Return the [X, Y] coordinate for the center point of the cell that contains the specified text.  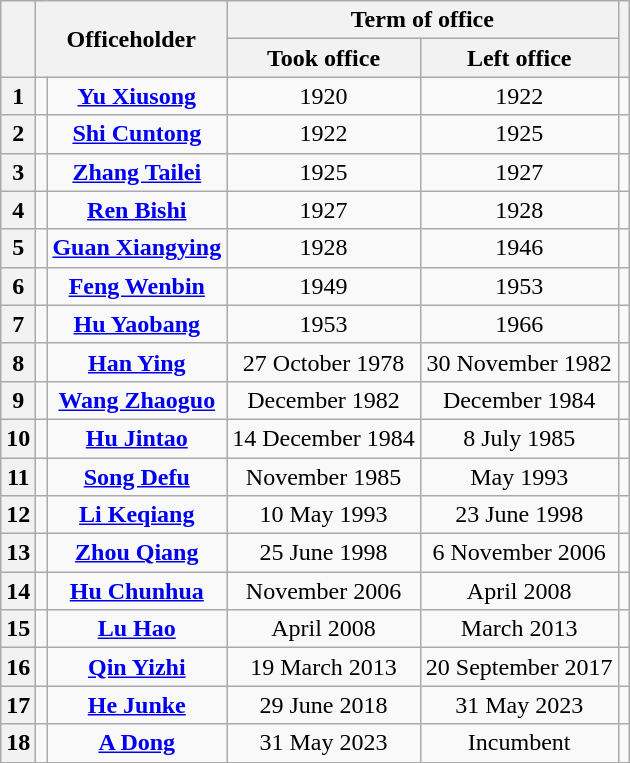
3 [18, 172]
Feng Wenbin [137, 286]
March 2013 [519, 629]
Zhang Tailei [137, 172]
Han Ying [137, 362]
12 [18, 515]
May 1993 [519, 477]
11 [18, 477]
27 October 1978 [324, 362]
6 November 2006 [519, 553]
17 [18, 705]
Li Keqiang [137, 515]
8 [18, 362]
5 [18, 248]
23 June 1998 [519, 515]
1920 [324, 96]
13 [18, 553]
1966 [519, 324]
14 [18, 591]
Guan Xiangying [137, 248]
Hu Yaobang [137, 324]
16 [18, 667]
6 [18, 286]
Left office [519, 58]
Hu Jintao [137, 438]
He Junke [137, 705]
10 May 1993 [324, 515]
10 [18, 438]
Term of office [422, 20]
Lu Hao [137, 629]
19 March 2013 [324, 667]
Song Defu [137, 477]
December 1982 [324, 400]
18 [18, 743]
Shi Cuntong [137, 134]
8 July 1985 [519, 438]
1949 [324, 286]
Ren Bishi [137, 210]
7 [18, 324]
4 [18, 210]
Officeholder [132, 39]
20 September 2017 [519, 667]
15 [18, 629]
A Dong [137, 743]
November 2006 [324, 591]
Hu Chunhua [137, 591]
Yu Xiusong [137, 96]
2 [18, 134]
December 1984 [519, 400]
9 [18, 400]
1946 [519, 248]
Took office [324, 58]
Wang Zhaoguo [137, 400]
14 December 1984 [324, 438]
1 [18, 96]
30 November 1982 [519, 362]
29 June 2018 [324, 705]
Incumbent [519, 743]
Zhou Qiang [137, 553]
25 June 1998 [324, 553]
November 1985 [324, 477]
Qin Yizhi [137, 667]
